Return [X, Y] of the center of cell containing provided text 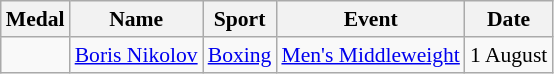
Boxing [240, 55]
Medal [36, 19]
Event [370, 19]
Men's Middleweight [370, 55]
Sport [240, 19]
Name [136, 19]
Boris Nikolov [136, 55]
1 August [508, 55]
Date [508, 19]
